Provide the [x, y] coordinate of the cell's center where the given text is located.  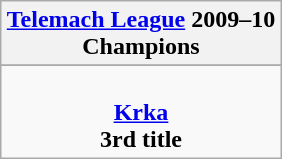
Krka3rd title [140, 112]
Telemach League 2009–10Champions [140, 34]
